For the text-containing cell, return its midpoint in (X, Y) coordinate format. 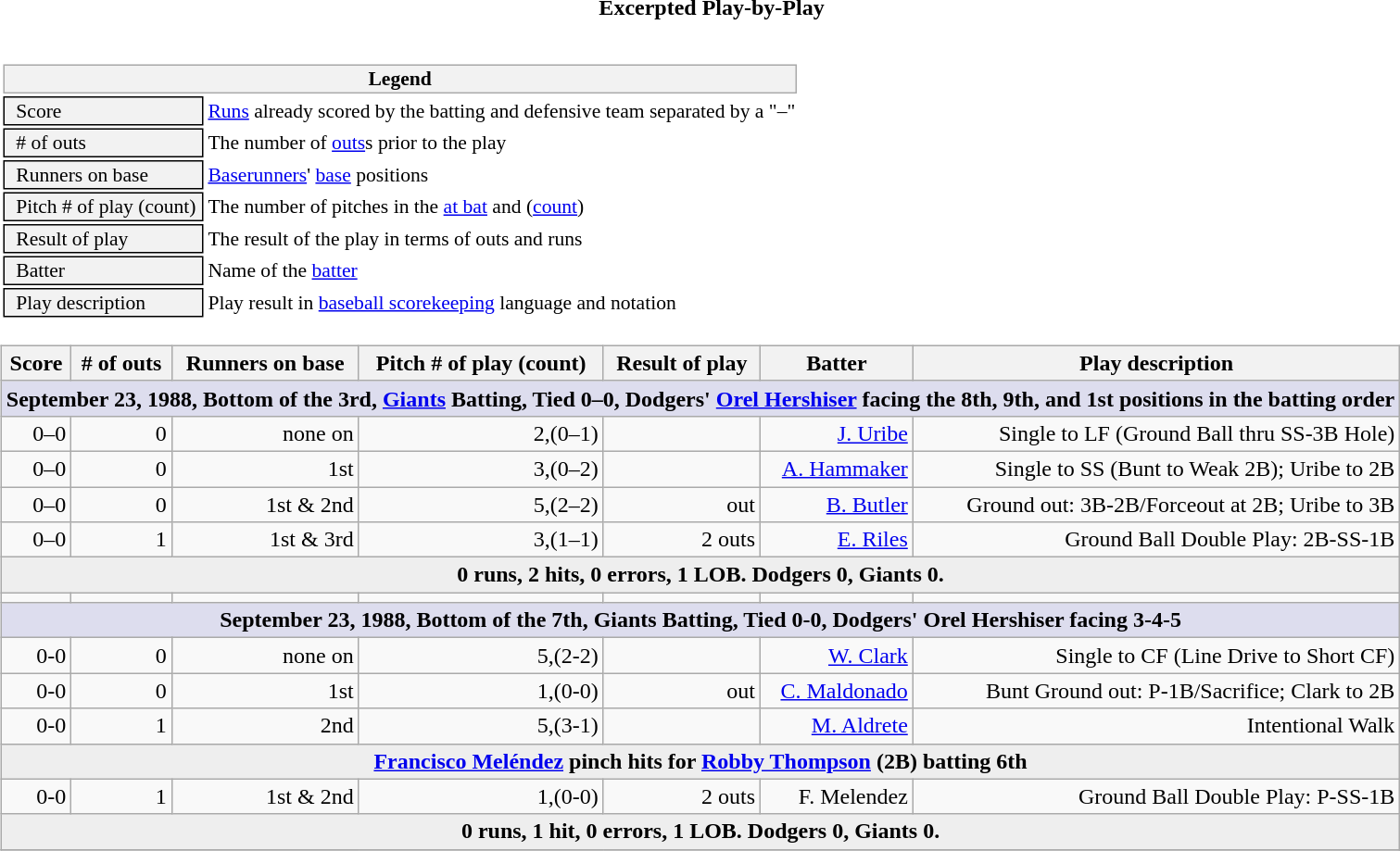
The number of outss prior to the play (502, 143)
Francisco Meléndez pinch hits for Robby Thompson (2B) batting 6th (700, 761)
5,(2-2) (481, 656)
September 23, 1988, Bottom of the 3rd, Giants Batting, Tied 0–0, Dodgers' Orel Hershiser facing the 8th, 9th, and 1st positions in the batting order (700, 398)
Ground Ball Double Play: P-SS-1B (1156, 796)
5,(2–2) (481, 505)
Ground out: 3B-2B/Forceout at 2B; Uribe to 3B (1156, 505)
M. Aldrete (838, 726)
Ground Ball Double Play: 2B-SS-1B (1156, 540)
Bunt Ground out: P-1B/Sacrifice; Clark to 2B (1156, 691)
Runs already scored by the batting and defensive team separated by a "–" (502, 111)
E. Riles (838, 540)
3,(1–1) (481, 540)
September 23, 1988, Bottom of the 7th, Giants Batting, Tied 0-0, Dodgers' Orel Hershiser facing 3-4-5 (700, 620)
A. Hammaker (838, 469)
J. Uribe (838, 433)
5,(3-1) (481, 726)
The number of pitches in the at bat and (count) (502, 207)
1st & 3rd (265, 540)
0 runs, 2 hits, 0 errors, 1 LOB. Dodgers 0, Giants 0. (700, 575)
Baserunners' base positions (502, 175)
Legend (400, 80)
0 runs, 1 hit, 0 errors, 1 LOB. Dodgers 0, Giants 0. (700, 832)
Single to SS (Bunt to Weak 2B); Uribe to 2B (1156, 469)
Single to CF (Line Drive to Short CF) (1156, 656)
The result of the play in terms of outs and runs (502, 239)
B. Butler (838, 505)
C. Maldonado (838, 691)
Name of the batter (502, 270)
W. Clark (838, 656)
Intentional Walk (1156, 726)
F. Melendez (838, 796)
2nd (265, 726)
2,(0–1) (481, 433)
Play result in baseball scorekeeping language and notation (502, 303)
3,(0–2) (481, 469)
Single to LF (Ground Ball thru SS-3B Hole) (1156, 433)
